For the text-containing cell, return its midpoint in [X, Y] coordinate format. 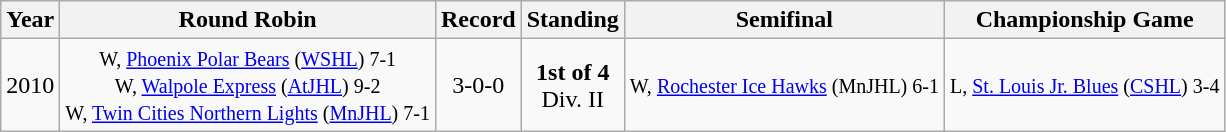
Semifinal [784, 20]
Round Robin [248, 20]
3-0-0 [478, 85]
2010 [30, 85]
W, Phoenix Polar Bears (WSHL) 7-1W, Walpole Express (AtJHL) 9-2W, Twin Cities Northern Lights (MnJHL) 7-1 [248, 85]
Year [30, 20]
W, Rochester Ice Hawks (MnJHL) 6-1 [784, 85]
Standing [572, 20]
1st of 4 Div. II [572, 85]
Record [478, 20]
Championship Game [1084, 20]
L, St. Louis Jr. Blues (CSHL) 3-4 [1084, 85]
